Return the [X, Y] coordinate for the center point of the cell that contains the specified text.  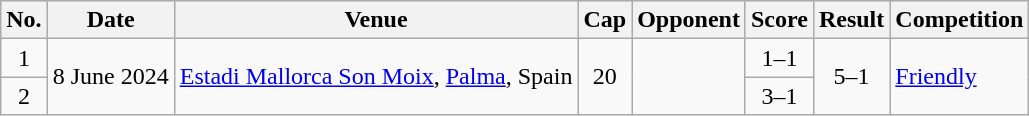
Result [851, 20]
1–1 [779, 58]
Date [110, 20]
No. [24, 20]
1 [24, 58]
5–1 [851, 77]
8 June 2024 [110, 77]
Cap [605, 20]
Estadi Mallorca Son Moix, Palma, Spain [376, 77]
Friendly [960, 77]
Competition [960, 20]
20 [605, 77]
2 [24, 96]
3–1 [779, 96]
Opponent [689, 20]
Score [779, 20]
Venue [376, 20]
